Return the [x, y] coordinate for the center point of the cell that contains the specified text.  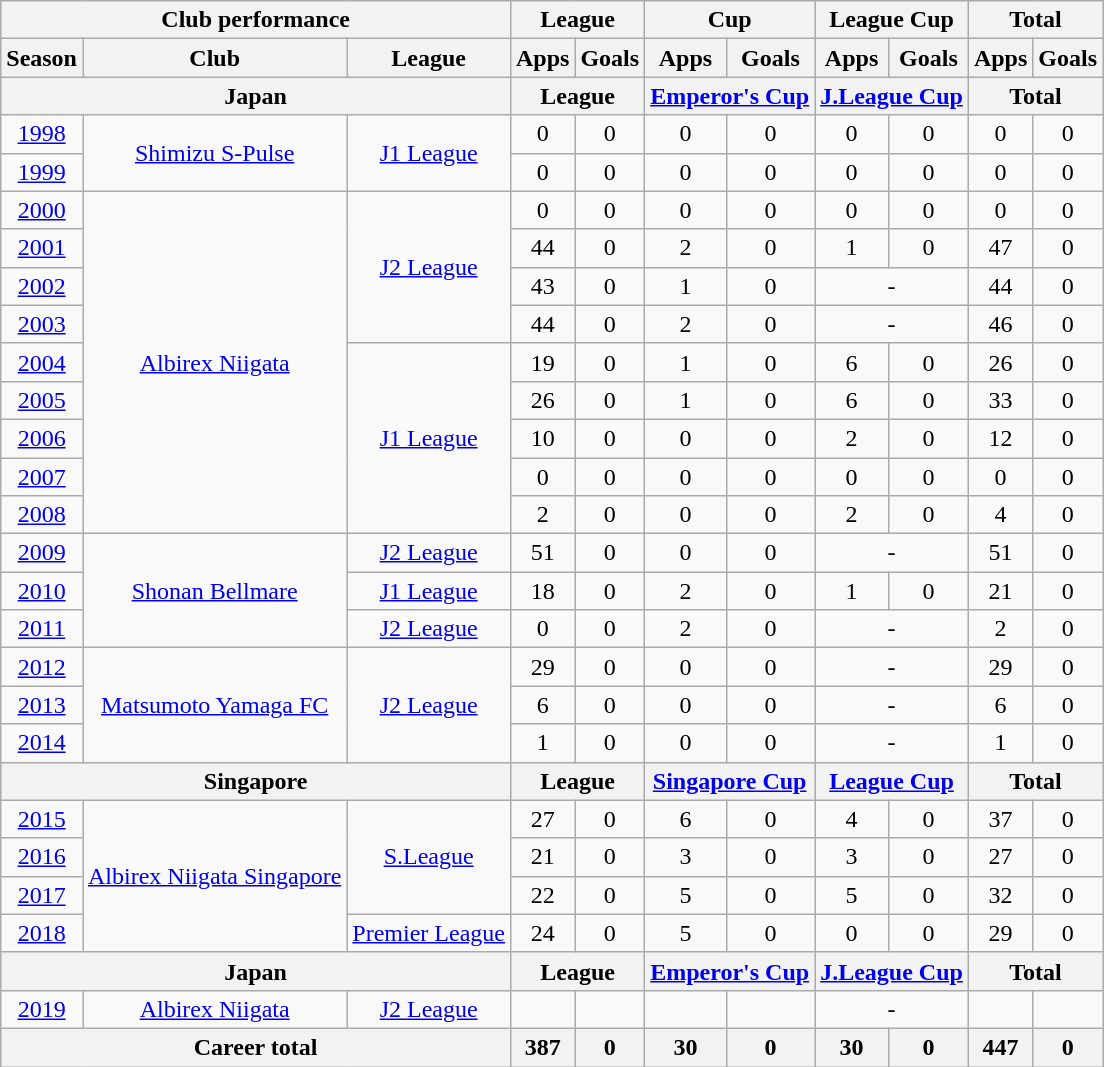
47 [1000, 248]
2001 [42, 248]
2007 [42, 477]
2009 [42, 553]
2000 [42, 210]
2006 [42, 438]
Singapore Cup [730, 781]
Matsumoto Yamaga FC [214, 705]
33 [1000, 400]
Singapore [256, 781]
19 [542, 362]
2015 [42, 819]
2017 [42, 895]
Shonan Bellmare [214, 591]
2011 [42, 629]
32 [1000, 895]
387 [542, 1047]
2016 [42, 857]
24 [542, 933]
2010 [42, 591]
Season [42, 58]
1998 [42, 134]
2008 [42, 515]
Shimizu S-Pulse [214, 153]
22 [542, 895]
12 [1000, 438]
Career total [256, 1047]
2004 [42, 362]
Cup [730, 20]
2002 [42, 286]
18 [542, 591]
Premier League [429, 933]
2003 [42, 324]
S.League [429, 857]
37 [1000, 819]
2014 [42, 743]
43 [542, 286]
1999 [42, 172]
Club performance [256, 20]
2012 [42, 667]
2013 [42, 705]
Albirex Niigata Singapore [214, 876]
2018 [42, 933]
2019 [42, 1009]
Club [214, 58]
10 [542, 438]
2005 [42, 400]
46 [1000, 324]
447 [1000, 1047]
